Return [X, Y] of the center of cell containing provided text 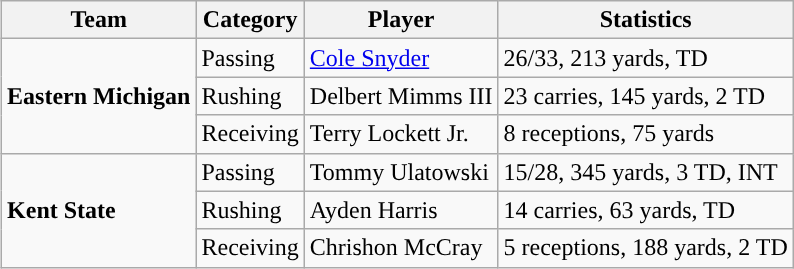
14 carries, 63 yards, TD [646, 210]
Team [99, 20]
Eastern Michigan [99, 96]
Category [250, 20]
23 carries, 145 yards, 2 TD [646, 96]
Terry Lockett Jr. [401, 134]
Kent State [99, 210]
26/33, 213 yards, TD [646, 58]
Statistics [646, 20]
8 receptions, 75 yards [646, 134]
Delbert Mimms III [401, 96]
Chrishon McCray [401, 248]
Player [401, 20]
Cole Snyder [401, 58]
Ayden Harris [401, 210]
15/28, 345 yards, 3 TD, INT [646, 172]
Tommy Ulatowski [401, 172]
5 receptions, 188 yards, 2 TD [646, 248]
